Scan for the cell matching the given text and deliver its [x, y] coordinate at center. 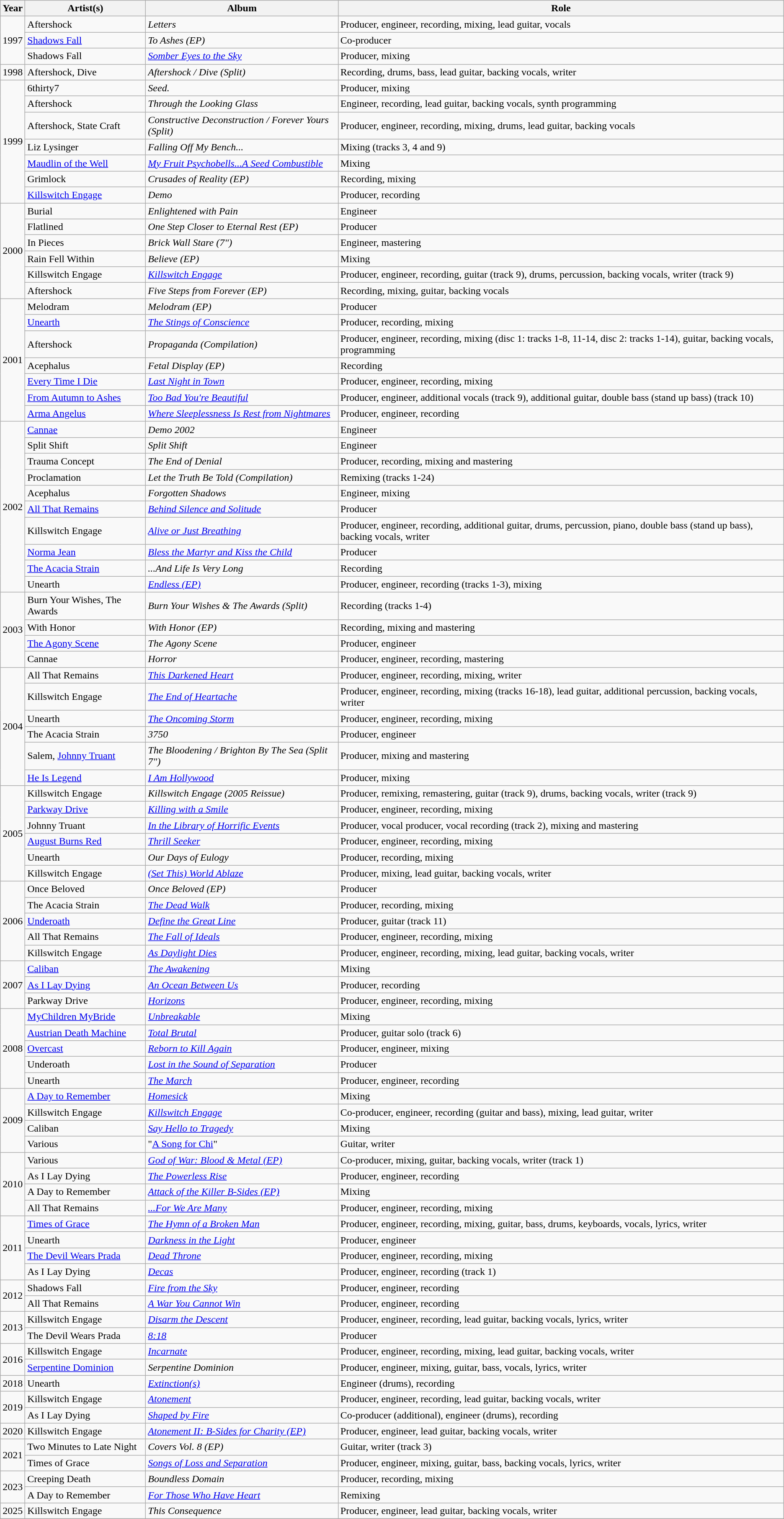
Homesick [242, 1096]
2001 [13, 360]
Producer, engineer, additional vocals (track 9), additional guitar, double bass (stand up bass) (track 10) [561, 397]
Attack of the Killer B-Sides (EP) [242, 1192]
Melodram [85, 307]
Seed. [242, 88]
Lost in the Sound of Separation [242, 1065]
Melodram (EP) [242, 307]
Last Night in Town [242, 382]
Constructive Deconstruction / Forever Yours (Split) [242, 126]
Falling Off My Bench... [242, 147]
The Hymn of a Broken Man [242, 1224]
(Set This) World Ablaze [242, 873]
A War You Cannot Win [242, 1304]
2000 [13, 250]
2025 [13, 1511]
Behind Silence and Solitude [242, 509]
Reborn to Kill Again [242, 1049]
August Burns Red [85, 841]
Engineer, mastering [561, 243]
The Bloodening / Brighton By The Sea (Split 7") [242, 756]
Producer, guitar (track 11) [561, 921]
Austrian Death Machine [85, 1032]
3750 [242, 734]
2002 [13, 507]
Maudlin of the Well [85, 163]
Liz Lysinger [85, 147]
Demo [242, 195]
Norma Jean [85, 552]
Forgotten Shadows [242, 493]
Producer, engineer, recording, guitar (track 9), drums, percussion, backing vocals, writer (track 9) [561, 275]
Producer, engineer, recording, mixing, guitar, bass, drums, keyboards, vocals, lyrics, writer [561, 1224]
The Powerless Rise [242, 1176]
Demo 2002 [242, 429]
For Those Who Have Heart [242, 1495]
2009 [13, 1120]
Somber Eyes to the Sky [242, 56]
Engineer, recording, lead guitar, backing vocals, synth programming [561, 104]
Year [13, 8]
2004 [13, 726]
6thirty7 [85, 88]
He Is Legend [85, 778]
Producer, guitar solo (track 6) [561, 1032]
Engineer (drums), recording [561, 1383]
Too Bad You're Beautiful [242, 397]
Producer, engineer, recording, mastering [561, 659]
2007 [13, 985]
Atonement [242, 1399]
Aftershock, Dive [85, 72]
Co-producer [561, 40]
Producer, engineer, recording (tracks 1-3), mixing [561, 584]
Bless the Martyr and Kiss the Child [242, 552]
Disarm the Descent [242, 1320]
Songs of Loss and Separation [242, 1463]
2013 [13, 1328]
Through the Looking Glass [242, 104]
Where Sleeplessness Is Rest from Nightmares [242, 413]
In the Library of Horrific Events [242, 825]
Define the Great Line [242, 921]
My Fruit Psychobells...A Seed Combustible [242, 163]
2023 [13, 1487]
Flatlined [85, 227]
The Stings of Conscience [242, 322]
...For We Are Many [242, 1208]
1997 [13, 40]
With Honor [85, 627]
I Am Hollywood [242, 778]
Mixing (tracks 3, 4 and 9) [561, 147]
Fetal Display (EP) [242, 366]
Engineer, mixing [561, 493]
Believe (EP) [242, 259]
Enlightened with Pain [242, 211]
The End of Heartache [242, 697]
Trauma Concept [85, 461]
Darkness in the Light [242, 1240]
1999 [13, 142]
Producer, engineer, recording, lead guitar, backing vocals, writer [561, 1399]
The March [242, 1081]
Producer, engineer, mixing, guitar, bass, backing vocals, lyrics, writer [561, 1463]
Producer, engineer, mixing, guitar, bass, vocals, lyrics, writer [561, 1367]
Thrill Seeker [242, 841]
Atonement II: B-Sides for Charity (EP) [242, 1431]
Unbreakable [242, 1016]
Rain Fell Within [85, 259]
2005 [13, 833]
Proclamation [85, 477]
Remixing [561, 1495]
The Oncoming Storm [242, 718]
Aftershock, State Craft [85, 126]
1998 [13, 72]
Overcast [85, 1049]
2003 [13, 630]
Producer, remixing, remastering, guitar (track 9), drums, backing vocals, writer (track 9) [561, 794]
Crusades of Reality (EP) [242, 179]
Creeping Death [85, 1479]
Two Minutes to Late Night [85, 1447]
The Awakening [242, 969]
Recording, mixing [561, 179]
2006 [13, 921]
Fire from the Sky [242, 1288]
Burn Your Wishes, The Awards [85, 606]
2019 [13, 1407]
Boundless Domain [242, 1479]
2020 [13, 1431]
To Ashes (EP) [242, 40]
Arma Angelus [85, 413]
Producer, engineer, recording, mixing (tracks 16-18), lead guitar, additional percussion, backing vocals, writer [561, 697]
One Step Closer to Eternal Rest (EP) [242, 227]
Endless (EP) [242, 584]
Producer, engineer, recording, mixing, drums, lead guitar, backing vocals [561, 126]
Producer, mixing, lead guitar, backing vocals, writer [561, 873]
Dead Throne [242, 1256]
From Autumn to Ashes [85, 397]
Aftershock / Dive (Split) [242, 72]
2018 [13, 1383]
The Dead Walk [242, 905]
Burial [85, 211]
...And Life Is Very Long [242, 568]
Producer, engineer, recording, lead guitar, backing vocals, lyrics, writer [561, 1320]
Producer, engineer, recording, mixing, lead guitar, vocals [561, 24]
Co-producer, mixing, guitar, backing vocals, writer (track 1) [561, 1160]
Horizons [242, 1001]
2010 [13, 1184]
Co-producer (additional), engineer (drums), recording [561, 1415]
Letters [242, 24]
With Honor (EP) [242, 627]
Say Hello to Tragedy [242, 1128]
An Ocean Between Us [242, 985]
God of War: Blood & Metal (EP) [242, 1160]
Producer, recording, mixing and mastering [561, 461]
Extinction(s) [242, 1383]
The Fall of Ideals [242, 937]
Alive or Just Breathing [242, 531]
This Consequence [242, 1511]
Every Time I Die [85, 382]
Horror [242, 659]
Producer, vocal producer, vocal recording (track 2), mixing and mastering [561, 825]
Recording, mixing, guitar, backing vocals [561, 291]
Producer, engineer, recording, mixing (disc 1: tracks 1-8, 11-14, disc 2: tracks 1-14), guitar, backing vocals, programming [561, 344]
Decas [242, 1271]
Producer, engineer, recording, mixing, writer [561, 675]
Shaped by Fire [242, 1415]
2012 [13, 1296]
Recording (tracks 1-4) [561, 606]
Co-producer, engineer, recording (guitar and bass), mixing, lead guitar, writer [561, 1112]
2008 [13, 1048]
MyChildren MyBride [85, 1016]
2011 [13, 1248]
Covers Vol. 8 (EP) [242, 1447]
Propaganda (Compilation) [242, 344]
The End of Denial [242, 461]
Killswitch Engage (2005 Reissue) [242, 794]
This Darkened Heart [242, 675]
Five Steps from Forever (EP) [242, 291]
In Pieces [85, 243]
Total Brutal [242, 1032]
"A Song for Chi" [242, 1144]
As Daylight Dies [242, 953]
Once Beloved [85, 889]
Artist(s) [85, 8]
Producer, engineer, mixing [561, 1049]
Guitar, writer (track 3) [561, 1447]
Salem, Johnny Truant [85, 756]
Killing with a Smile [242, 810]
Grimlock [85, 179]
Once Beloved (EP) [242, 889]
Let the Truth Be Told (Compilation) [242, 477]
Incarnate [242, 1351]
2016 [13, 1359]
Recording, mixing and mastering [561, 627]
8:18 [242, 1336]
Our Days of Eulogy [242, 857]
Producer, engineer, recording (track 1) [561, 1271]
Guitar, writer [561, 1144]
2021 [13, 1455]
Brick Wall Stare (7") [242, 243]
Remixing (tracks 1-24) [561, 477]
Johnny Truant [85, 825]
Role [561, 8]
Recording, drums, bass, lead guitar, backing vocals, writer [561, 72]
Album [242, 8]
Producer, mixing and mastering [561, 756]
Producer, engineer, recording, additional guitar, drums, percussion, piano, double bass (stand up bass), backing vocals, writer [561, 531]
Burn Your Wishes & The Awards (Split) [242, 606]
